Detect which cell encompasses the target text, then output its [x, y] center coordinate. 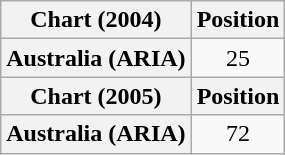
Chart (2005) [96, 96]
25 [238, 58]
72 [238, 134]
Chart (2004) [96, 20]
